Capture the cell that displays the provided text and extract its (X, Y) central coordinate. 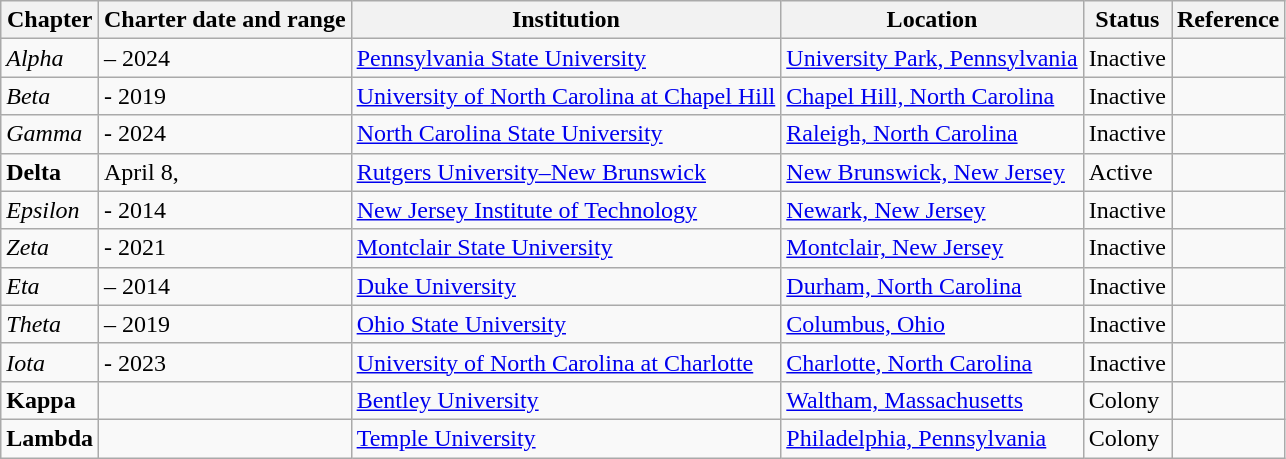
Charlotte, North Carolina (932, 362)
- 2021 (226, 248)
Montclair State University (566, 248)
Chapter (50, 20)
Pennsylvania State University (566, 58)
Columbus, Ohio (932, 324)
Active (1127, 172)
Philadelphia, Pennsylvania (932, 438)
Location (932, 20)
Beta (50, 96)
University of North Carolina at Charlotte (566, 362)
Newark, New Jersey (932, 210)
Bentley University (566, 400)
Institution (566, 20)
Iota (50, 362)
Alpha (50, 58)
Zeta (50, 248)
North Carolina State University (566, 134)
April 8, (226, 172)
Chapel Hill, North Carolina (932, 96)
- 2023 (226, 362)
Gamma (50, 134)
Waltham, Massachusetts (932, 400)
Ohio State University (566, 324)
- 2019 (226, 96)
Lambda (50, 438)
Kappa (50, 400)
- 2024 (226, 134)
Delta (50, 172)
Charter date and range (226, 20)
– 2014 (226, 286)
- 2014 (226, 210)
New Brunswick, New Jersey (932, 172)
Temple University (566, 438)
Rutgers University–New Brunswick (566, 172)
New Jersey Institute of Technology (566, 210)
Status (1127, 20)
– 2024 (226, 58)
University of North Carolina at Chapel Hill (566, 96)
Eta (50, 286)
Durham, North Carolina (932, 286)
Theta (50, 324)
Montclair, New Jersey (932, 248)
– 2019 (226, 324)
Raleigh, North Carolina (932, 134)
Duke University (566, 286)
Reference (1228, 20)
University Park, Pennsylvania (932, 58)
Epsilon (50, 210)
